Provide the [x, y] coordinate of the cell's center where the given text is located.  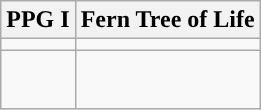
Fern Tree of Life [168, 20]
PPG I [38, 20]
